Detect which cell encompasses the target text, then output its [X, Y] center coordinate. 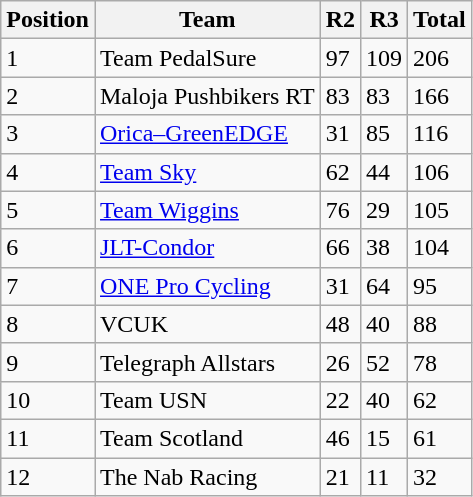
206 [440, 58]
95 [440, 286]
R3 [384, 20]
VCUK [207, 324]
Team USN [207, 400]
Team PedalSure [207, 58]
66 [340, 248]
2 [48, 96]
64 [384, 286]
8 [48, 324]
105 [440, 210]
22 [340, 400]
4 [48, 172]
26 [340, 362]
5 [48, 210]
78 [440, 362]
109 [384, 58]
Team Wiggins [207, 210]
Telegraph Allstars [207, 362]
Total [440, 20]
12 [48, 477]
Team Sky [207, 172]
Team [207, 20]
Team Scotland [207, 438]
Orica–GreenEDGE [207, 134]
106 [440, 172]
85 [384, 134]
21 [340, 477]
48 [340, 324]
32 [440, 477]
10 [48, 400]
JLT-Condor [207, 248]
38 [384, 248]
15 [384, 438]
166 [440, 96]
104 [440, 248]
ONE Pro Cycling [207, 286]
Maloja Pushbikers RT [207, 96]
6 [48, 248]
88 [440, 324]
1 [48, 58]
116 [440, 134]
29 [384, 210]
9 [48, 362]
76 [340, 210]
44 [384, 172]
52 [384, 362]
7 [48, 286]
61 [440, 438]
R2 [340, 20]
46 [340, 438]
3 [48, 134]
97 [340, 58]
The Nab Racing [207, 477]
Position [48, 20]
